Return [X, Y] of the center of cell containing provided text 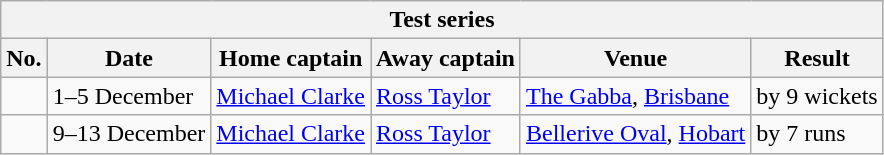
The Gabba, Brisbane [635, 96]
Test series [442, 20]
by 9 wickets [817, 96]
by 7 runs [817, 134]
Away captain [445, 58]
Result [817, 58]
Date [129, 58]
1–5 December [129, 96]
Home captain [291, 58]
Bellerive Oval, Hobart [635, 134]
Venue [635, 58]
9–13 December [129, 134]
No. [24, 58]
